Search for the cell housing the specified text and yield its [x, y] center coordinate. 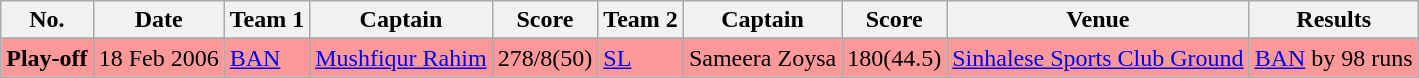
BAN [267, 58]
278/8(50) [545, 58]
Sinhalese Sports Club Ground [1098, 58]
Results [1334, 20]
Sameera Zoysa [762, 58]
180(44.5) [894, 58]
No. [47, 20]
SL [641, 58]
18 Feb 2006 [158, 58]
Team 1 [267, 20]
Mushfiqur Rahim [401, 58]
Venue [1098, 20]
BAN by 98 runs [1334, 58]
Date [158, 20]
Team 2 [641, 20]
Play-off [47, 58]
